For the text-containing cell, return its midpoint in [x, y] coordinate format. 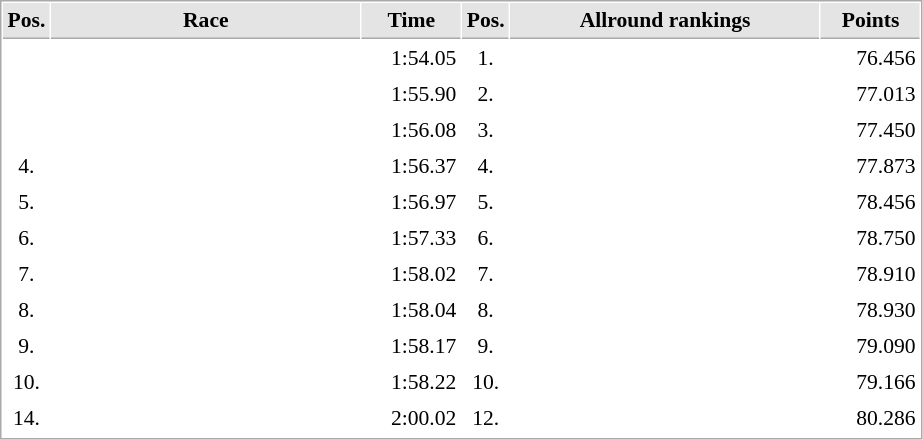
79.166 [870, 381]
1:57.33 [412, 237]
1:58.17 [412, 345]
3. [486, 129]
77.873 [870, 165]
77.013 [870, 93]
Time [412, 21]
12. [486, 417]
1:56.37 [412, 165]
1:58.22 [412, 381]
78.456 [870, 201]
77.450 [870, 129]
79.090 [870, 345]
2. [486, 93]
78.750 [870, 237]
1:58.04 [412, 309]
78.910 [870, 273]
80.286 [870, 417]
Allround rankings [666, 21]
78.930 [870, 309]
1. [486, 57]
1:56.08 [412, 129]
1:54.05 [412, 57]
1:58.02 [412, 273]
1:56.97 [412, 201]
Points [870, 21]
2:00.02 [412, 417]
76.456 [870, 57]
14. [26, 417]
1:55.90 [412, 93]
Race [206, 21]
